Detect which cell encompasses the target text, then output its [x, y] center coordinate. 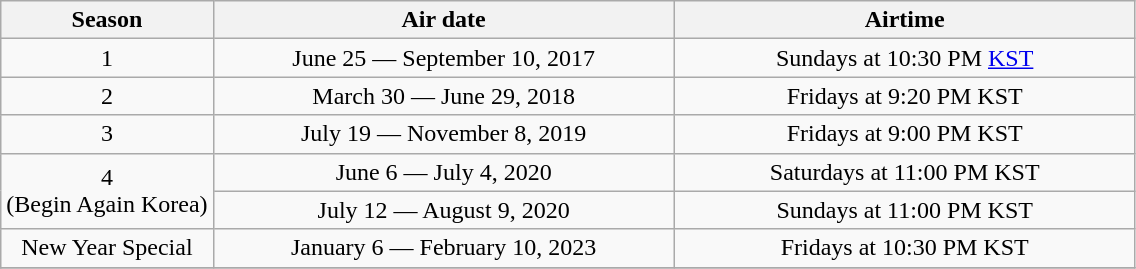
July 12 — August 9, 2020 [444, 210]
Airtime [904, 20]
July 19 — November 8, 2019 [444, 134]
Air date [444, 20]
June 6 — July 4, 2020 [444, 172]
Saturdays at 11:00 PM KST [904, 172]
1 [107, 58]
Sundays at 10:30 PM KST [904, 58]
2 [107, 96]
June 25 — September 10, 2017 [444, 58]
Fridays at 10:30 PM KST [904, 248]
Season [107, 20]
3 [107, 134]
March 30 — June 29, 2018 [444, 96]
January 6 — February 10, 2023 [444, 248]
New Year Special [107, 248]
Fridays at 9:20 PM KST [904, 96]
4(Begin Again Korea) [107, 191]
Fridays at 9:00 PM KST [904, 134]
Sundays at 11:00 PM KST [904, 210]
